Search for the cell housing the specified text and yield its [x, y] center coordinate. 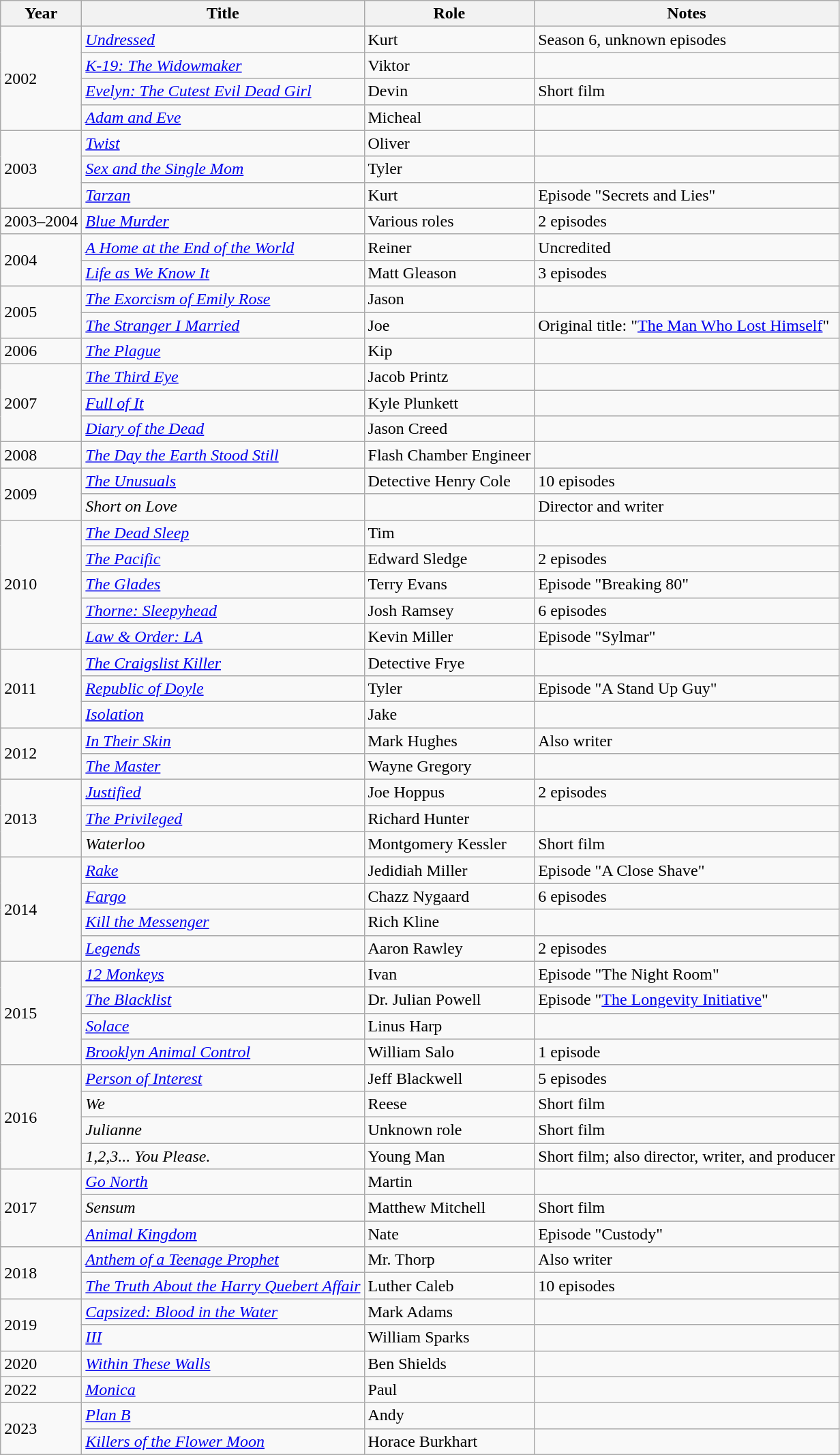
Episode "Custody" [687, 1234]
Law & Order: LA [223, 636]
Flash Chamber Engineer [449, 455]
Animal Kingdom [223, 1234]
Aaron Rawley [449, 948]
Detective Frye [449, 662]
Diary of the Dead [223, 429]
3 episodes [687, 273]
Year [41, 14]
2004 [41, 260]
2007 [41, 403]
In Their Skin [223, 740]
Plan B [223, 1415]
Notes [687, 14]
Jeff Blackwell [449, 1078]
Person of Interest [223, 1078]
Fargo [223, 896]
K-19: The Widowmaker [223, 65]
Josh Ramsey [449, 611]
The Master [223, 767]
The Glades [223, 585]
Jedidiah Miller [449, 870]
Isolation [223, 714]
2008 [41, 455]
Episode "The Night Room" [687, 974]
Oliver [449, 143]
Republic of Doyle [223, 688]
Kill the Messenger [223, 922]
Luther Caleb [449, 1286]
Rake [223, 870]
Unknown role [449, 1130]
Joe [449, 325]
Nate [449, 1234]
Young Man [449, 1156]
The Plague [223, 351]
Montgomery Kessler [449, 844]
Episode "A Close Shave" [687, 870]
Uncredited [687, 247]
The Day the Earth Stood Still [223, 455]
Chazz Nygaard [449, 896]
Anthem of a Teenage Prophet [223, 1260]
Go North [223, 1182]
The Dead Sleep [223, 533]
Jake [449, 714]
2013 [41, 819]
Micheal [449, 117]
The Stranger I Married [223, 325]
Original title: "The Man Who Lost Himself" [687, 325]
1 episode [687, 1052]
Various roles [449, 221]
2014 [41, 909]
2016 [41, 1117]
Kip [449, 351]
Joe Hoppus [449, 793]
Rich Kline [449, 922]
Full of It [223, 403]
2017 [41, 1208]
William Sparks [449, 1338]
2012 [41, 753]
Reiner [449, 247]
Linus Harp [449, 1026]
Matt Gleason [449, 273]
5 episodes [687, 1078]
2019 [41, 1325]
Horace Burkhart [449, 1441]
Jason Creed [449, 429]
2005 [41, 312]
2009 [41, 494]
Director and writer [687, 507]
Adam and Eve [223, 117]
Tim [449, 533]
The Third Eye [223, 377]
Jason [449, 299]
Tarzan [223, 195]
Brooklyn Animal Control [223, 1052]
The Blacklist [223, 1000]
Blue Murder [223, 221]
Martin [449, 1182]
Within These Walls [223, 1364]
Episode "Secrets and Lies" [687, 195]
Capsized: Blood in the Water [223, 1312]
Mark Adams [449, 1312]
Wayne Gregory [449, 767]
The Truth About the Harry Quebert Affair [223, 1286]
The Craigslist Killer [223, 662]
Short film; also director, writer, and producer [687, 1156]
Paul [449, 1390]
Kevin Miller [449, 636]
2015 [41, 1013]
Terry Evans [449, 585]
Kyle Plunkett [449, 403]
Dr. Julian Powell [449, 1000]
Andy [449, 1415]
Reese [449, 1104]
2006 [41, 351]
2002 [41, 78]
Sex and the Single Mom [223, 169]
Episode "Sylmar" [687, 636]
A Home at the End of the World [223, 247]
Mr. Thorp [449, 1260]
Killers of the Flower Moon [223, 1441]
The Pacific [223, 559]
Twist [223, 143]
Devin [449, 91]
Undressed [223, 40]
Season 6, unknown episodes [687, 40]
2003 [41, 169]
The Unusuals [223, 481]
William Salo [449, 1052]
Sensum [223, 1208]
Ben Shields [449, 1364]
The Privileged [223, 819]
Waterloo [223, 844]
Jacob Printz [449, 377]
Viktor [449, 65]
Short on Love [223, 507]
Justified [223, 793]
Edward Sledge [449, 559]
Title [223, 14]
Legends [223, 948]
2011 [41, 688]
Episode "Breaking 80" [687, 585]
III [223, 1338]
2020 [41, 1364]
2018 [41, 1273]
2003–2004 [41, 221]
2023 [41, 1428]
Monica [223, 1390]
Episode "The Longevity Initiative" [687, 1000]
2010 [41, 585]
Episode "A Stand Up Guy" [687, 688]
Ivan [449, 974]
Role [449, 14]
12 Monkeys [223, 974]
Solace [223, 1026]
1,2,3... You Please. [223, 1156]
Mark Hughes [449, 740]
Julianne [223, 1130]
Evelyn: The Cutest Evil Dead Girl [223, 91]
We [223, 1104]
Life as We Know It [223, 273]
Matthew Mitchell [449, 1208]
2022 [41, 1390]
The Exorcism of Emily Rose [223, 299]
Detective Henry Cole [449, 481]
Thorne: Sleepyhead [223, 611]
Richard Hunter [449, 819]
